Return (x, y) of the center of cell containing provided text 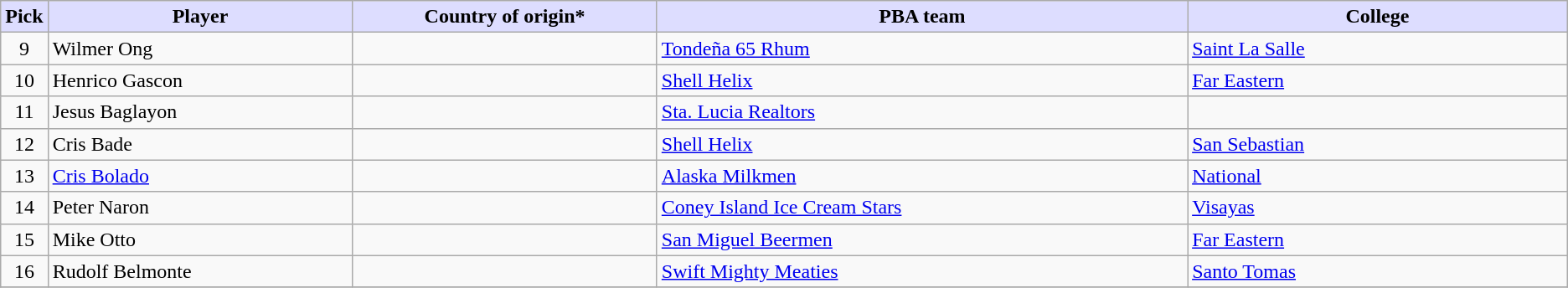
Wilmer Ong (200, 49)
Rudolf Belmonte (200, 271)
Swift Mighty Meaties (921, 271)
National (1378, 176)
14 (24, 208)
Tondeña 65 Rhum (921, 49)
Santo Tomas (1378, 271)
Player (200, 17)
Jesus Baglayon (200, 112)
Pick (24, 17)
13 (24, 176)
Sta. Lucia Realtors (921, 112)
College (1378, 17)
Coney Island Ice Cream Stars (921, 208)
15 (24, 239)
Cris Bade (200, 144)
Saint La Salle (1378, 49)
Alaska Milkmen (921, 176)
16 (24, 271)
Henrico Gascon (200, 80)
Mike Otto (200, 239)
10 (24, 80)
Cris Bolado (200, 176)
9 (24, 49)
San Sebastian (1378, 144)
Peter Naron (200, 208)
11 (24, 112)
PBA team (921, 17)
San Miguel Beermen (921, 239)
Visayas (1378, 208)
12 (24, 144)
Country of origin* (504, 17)
